Pinpoint the cell where the given text exists, returning its [x, y] midpoint coordinate. 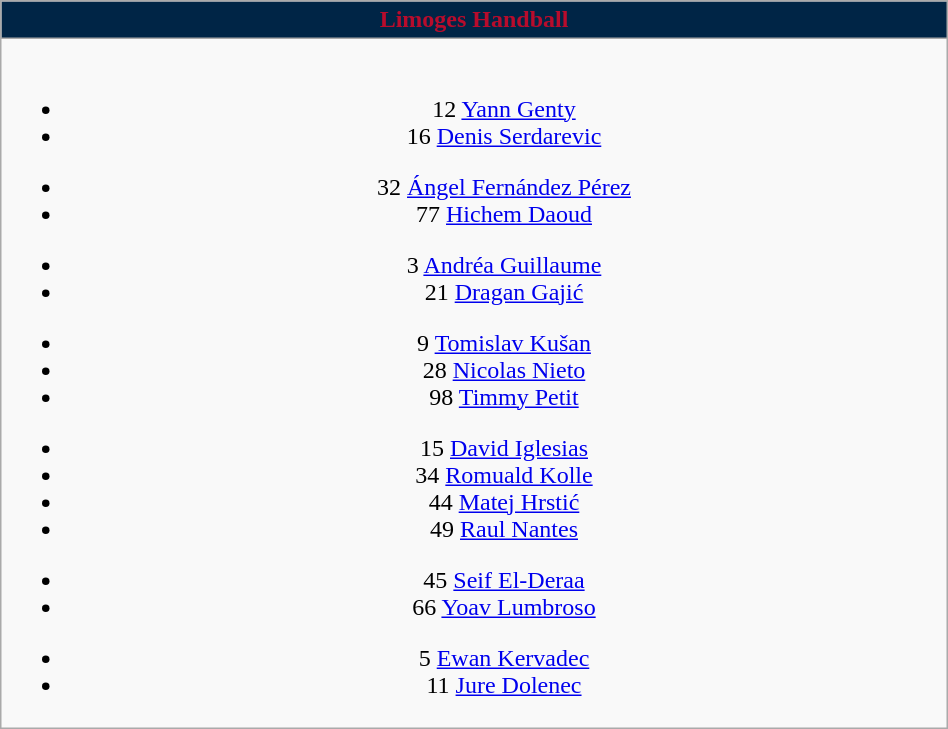
Limoges Handball [474, 20]
